Return the [X, Y] coordinate for the center point of the cell that contains the specified text.  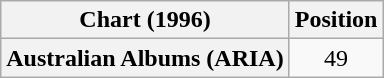
Chart (1996) [145, 20]
49 [336, 58]
Position [336, 20]
Australian Albums (ARIA) [145, 58]
